Capture the cell that displays the provided text and extract its (X, Y) central coordinate. 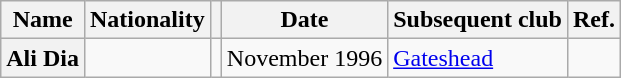
Name (43, 20)
November 1996 (304, 58)
Nationality (147, 20)
Ref. (594, 20)
Ali Dia (43, 58)
Gateshead (478, 58)
Subsequent club (478, 20)
Date (304, 20)
